Return the [x, y] coordinate for the center point of the cell that contains the specified text.  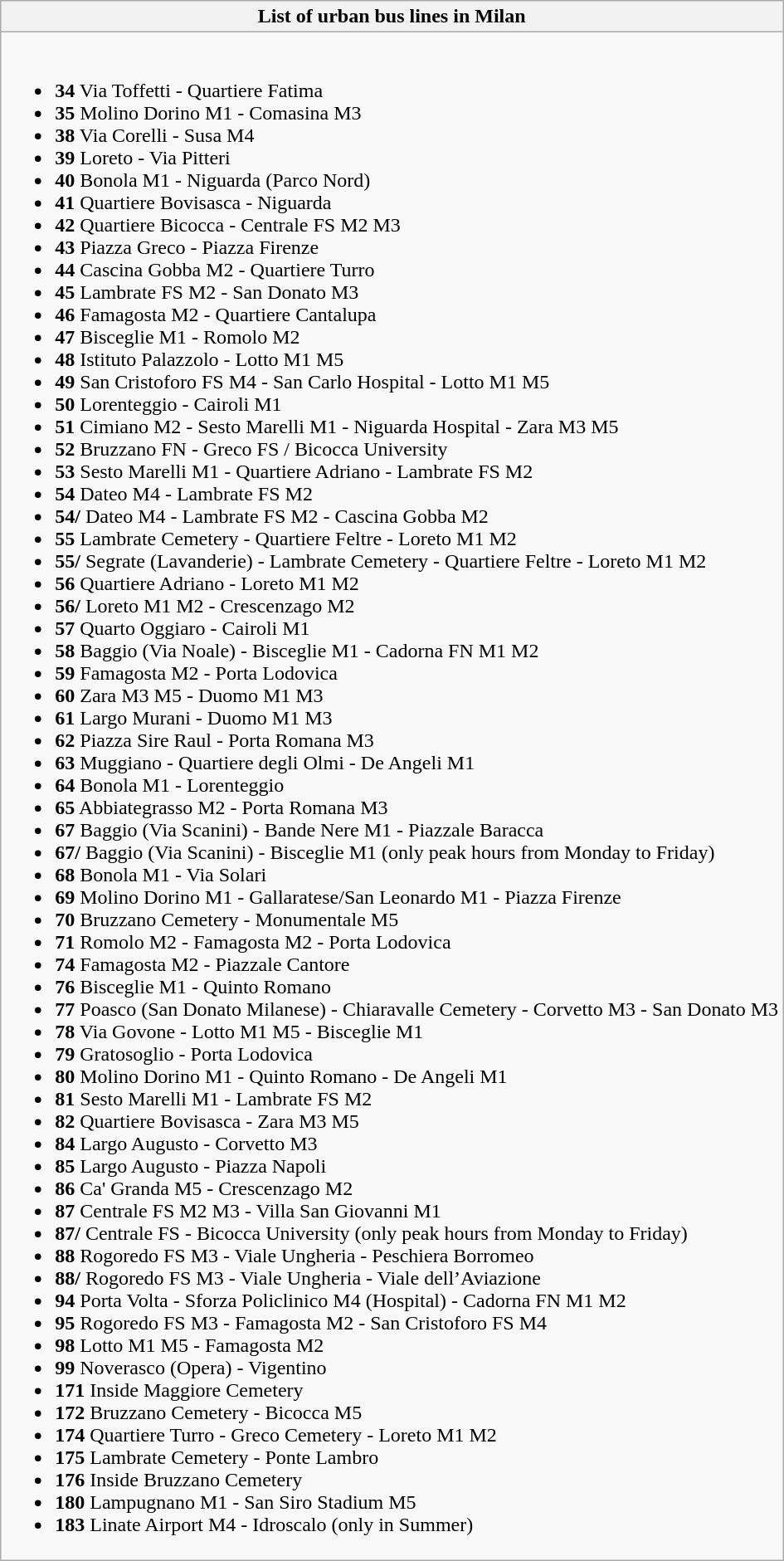
List of urban bus lines in Milan [392, 17]
